Extract the [x, y] coordinate from the center of the cell holding the provided text.  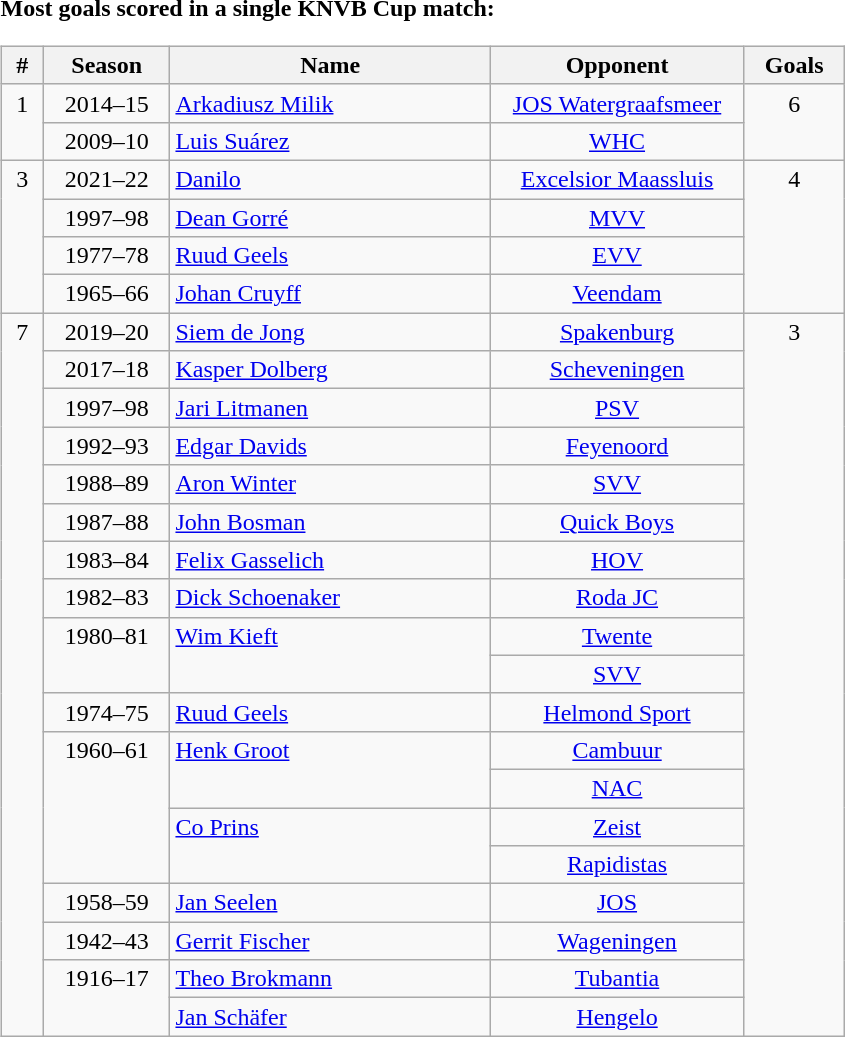
JOS Watergraafsmeer [618, 103]
Name [330, 65]
1983–84 [106, 560]
Cambuur [618, 750]
Danilo [330, 179]
2017–18 [106, 370]
Helmond Sport [618, 712]
Scheveningen [618, 370]
1958–59 [106, 903]
Kasper Dolberg [330, 370]
John Bosman [330, 522]
1916–17 [106, 998]
Veendam [618, 294]
Siem de Jong [330, 332]
2021–22 [106, 179]
1974–75 [106, 712]
Zeist [618, 827]
7 [22, 674]
Twente [618, 636]
WHC [618, 141]
Wageningen [618, 941]
6 [794, 122]
1988–89 [106, 484]
Wim Kieft [330, 655]
1977–78 [106, 256]
Excelsior Maassluis [618, 179]
Season [106, 65]
1982–83 [106, 598]
Jan Seelen [330, 903]
2014–15 [106, 103]
Gerrit Fischer [330, 941]
MVV [618, 217]
1 [22, 122]
1942–43 [106, 941]
1987–88 [106, 522]
EVV [618, 256]
Arkadiusz Milik [330, 103]
JOS [618, 903]
Tubantia [618, 979]
1960–61 [106, 807]
PSV [618, 408]
Goals [794, 65]
Co Prins [330, 846]
2009–10 [106, 141]
4 [794, 236]
Hengelo [618, 1017]
HOV [618, 560]
Felix Gasselich [330, 560]
Feyenoord [618, 446]
Opponent [618, 65]
Spakenburg [618, 332]
Theo Brokmann [330, 979]
Dean Gorré [330, 217]
1965–66 [106, 294]
1992–93 [106, 446]
Aron Winter [330, 484]
Luis Suárez [330, 141]
# [22, 65]
Henk Groot [330, 769]
NAC [618, 788]
2019–20 [106, 332]
Jan Schäfer [330, 1017]
Dick Schoenaker [330, 598]
Rapidistas [618, 865]
Edgar Davids [330, 446]
Roda JC [618, 598]
Quick Boys [618, 522]
Jari Litmanen [330, 408]
Johan Cruyff [330, 294]
1980–81 [106, 655]
